Provide the [X, Y] coordinate of the cell's center where the given text is located.  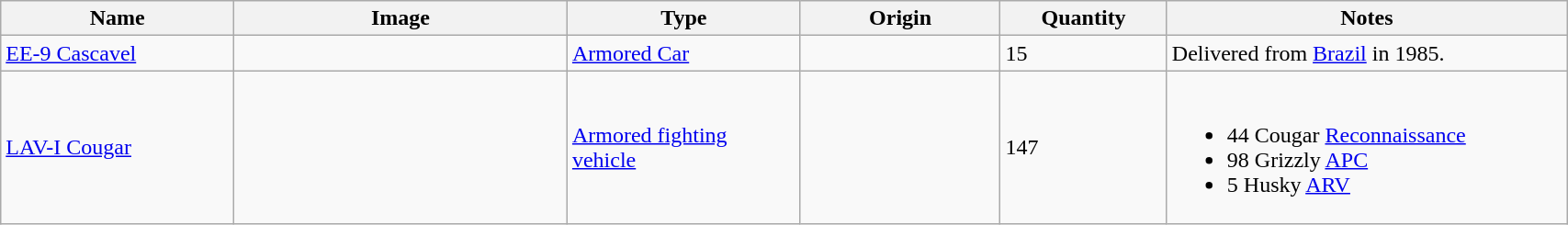
147 [1084, 147]
LAV-I Cougar [118, 147]
Armored fighting vehicle [683, 147]
Delivered from Brazil in 1985. [1367, 53]
Origin [900, 18]
EE-9 Cascavel [118, 53]
Name [118, 18]
Image [400, 18]
Quantity [1084, 18]
15 [1084, 53]
Armored Car [683, 53]
Type [683, 18]
44 Cougar Reconnaissance98 Grizzly APC5 Husky ARV [1367, 147]
Notes [1367, 18]
